Locate the cell with the specified text and output its [x, y] center coordinate. 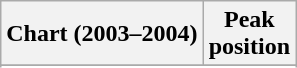
Chart (2003–2004) [102, 34]
Peakposition [249, 34]
